Identify which cell holds the provided text, then report its [x, y] central coordinate. 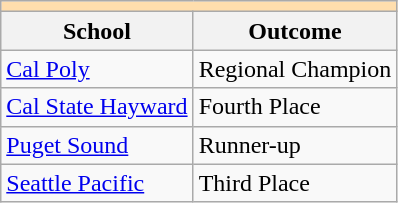
Third Place [295, 183]
Puget Sound [97, 145]
Fourth Place [295, 107]
Regional Champion [295, 69]
Seattle Pacific [97, 183]
School [97, 31]
Cal State Hayward [97, 107]
Outcome [295, 31]
Runner-up [295, 145]
Cal Poly [97, 69]
